For the text-containing cell, return its midpoint in [x, y] coordinate format. 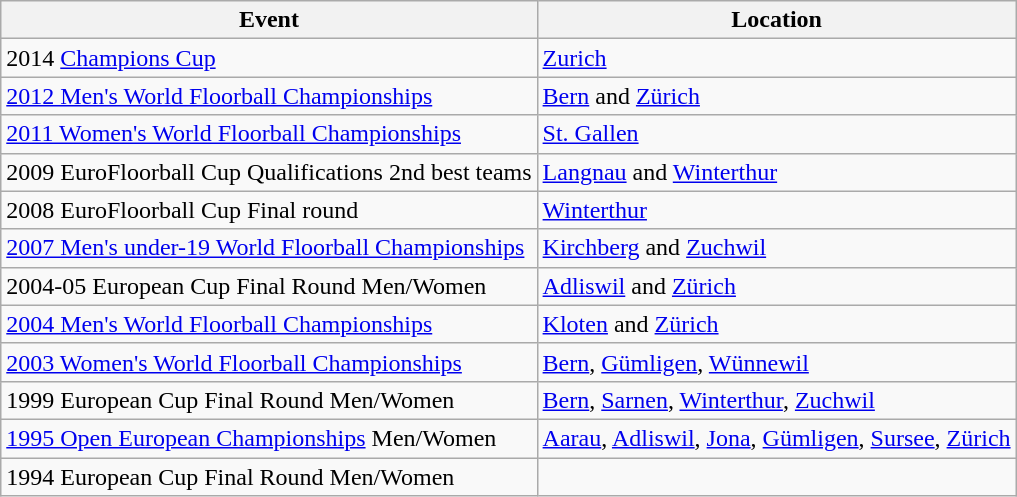
2003 Women's World Floorball Championships [269, 362]
Event [269, 20]
Adliswil and Zürich [776, 286]
Bern, Gümligen, Wünnewil [776, 362]
Kloten and Zürich [776, 324]
2011 Women's World Floorball Championships [269, 134]
Aarau, Adliswil, Jona, Gümligen, Sursee, Zürich [776, 438]
Location [776, 20]
Bern, Sarnen, Winterthur, Zuchwil [776, 400]
Langnau and Winterthur [776, 172]
1999 European Cup Final Round Men/Women [269, 400]
2008 EuroFloorball Cup Final round [269, 210]
2007 Men's under-19 World Floorball Championships [269, 248]
Winterthur [776, 210]
2009 EuroFloorball Cup Qualifications 2nd best teams [269, 172]
2004-05 European Cup Final Round Men/Women [269, 286]
1994 European Cup Final Round Men/Women [269, 477]
2014 Champions Cup [269, 58]
2004 Men's World Floorball Championships [269, 324]
1995 Open European Championships Men/Women [269, 438]
2012 Men's World Floorball Championships [269, 96]
St. Gallen [776, 134]
Kirchberg and Zuchwil [776, 248]
Bern and Zürich [776, 96]
Zurich [776, 58]
